Pinpoint the cell where the given text exists, returning its (X, Y) midpoint coordinate. 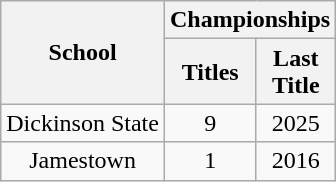
2016 (296, 161)
LastTitle (296, 72)
9 (210, 123)
Championships (250, 20)
Titles (210, 72)
Dickinson State (83, 123)
Jamestown (83, 161)
School (83, 52)
1 (210, 161)
2025 (296, 123)
